For the text-containing cell, return its midpoint in (X, Y) coordinate format. 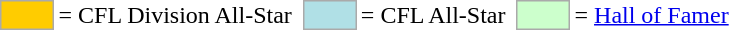
= CFL Division All-Star (175, 15)
= CFL All-Star (433, 15)
